Provide the (x, y) coordinate of the cell's center where the given text is located.  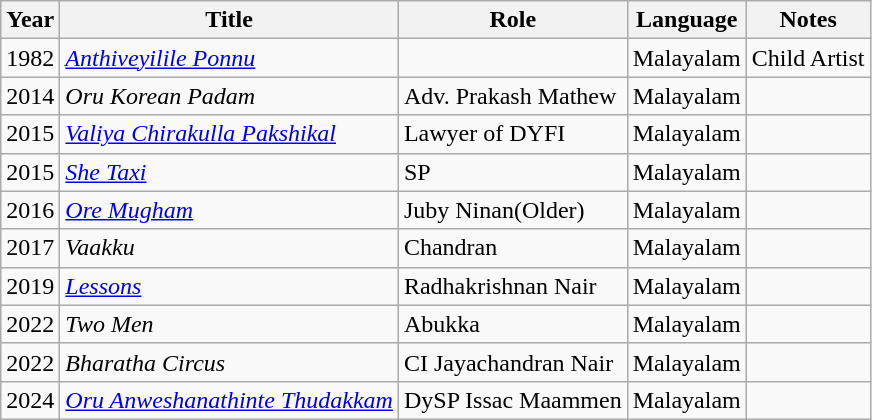
Ore Mugham (230, 210)
Title (230, 20)
Oru Anweshanathinte Thudakkam (230, 400)
Juby Ninan(Older) (512, 210)
2024 (30, 400)
2019 (30, 286)
Chandran (512, 248)
1982 (30, 58)
Lawyer of DYFI (512, 134)
Anthiveyilile Ponnu (230, 58)
She Taxi (230, 172)
Child Artist (808, 58)
2017 (30, 248)
CI Jayachandran Nair (512, 362)
Lessons (230, 286)
Abukka (512, 324)
Radhakrishnan Nair (512, 286)
Two Men (230, 324)
Year (30, 20)
Oru Korean Padam (230, 96)
Bharatha Circus (230, 362)
Valiya Chirakulla Pakshikal (230, 134)
SP (512, 172)
2016 (30, 210)
2014 (30, 96)
Vaakku (230, 248)
Language (686, 20)
Adv. Prakash Mathew (512, 96)
Role (512, 20)
DySP Issac Maammen (512, 400)
Notes (808, 20)
